Scan for the cell matching the given text and deliver its [X, Y] coordinate at center. 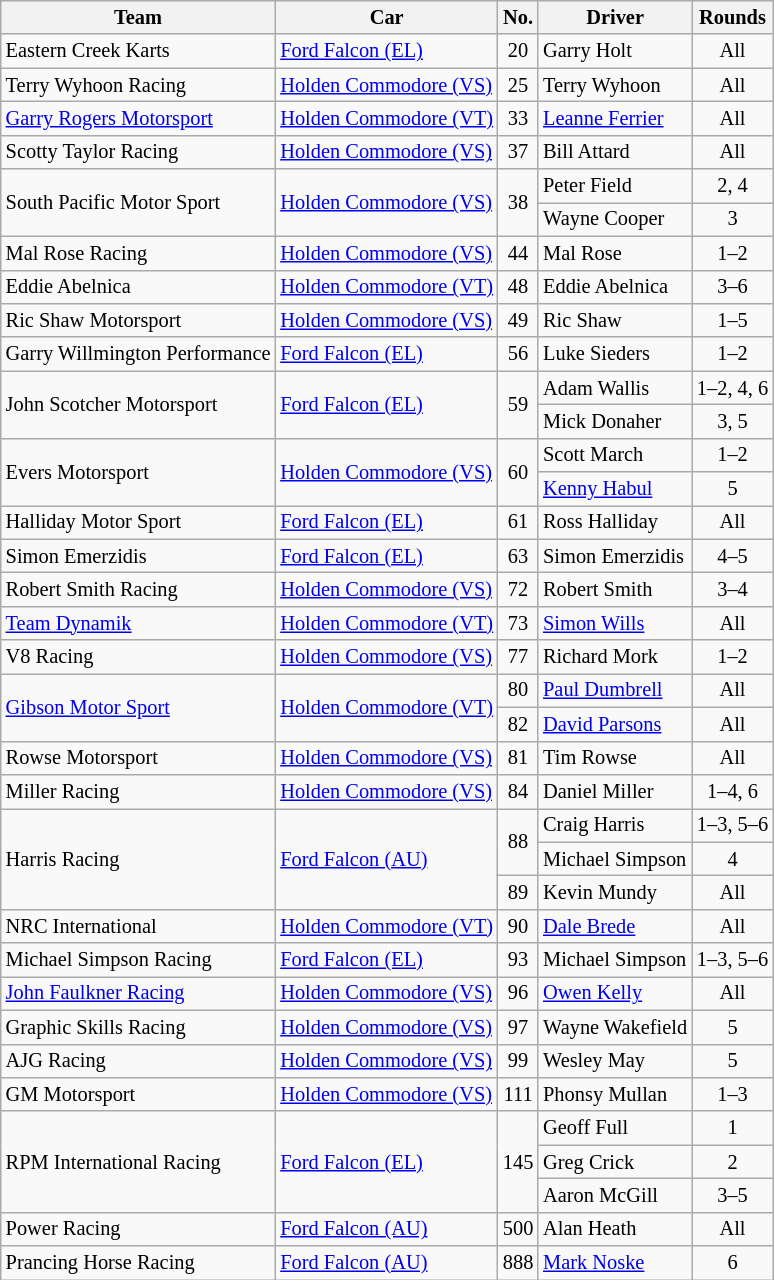
Owen Kelly [615, 993]
1 [732, 1128]
81 [518, 758]
Bill Attard [615, 152]
145 [518, 1162]
Terry Wyhoon Racing [138, 85]
Richard Mork [615, 657]
Halliday Motor Sport [138, 522]
John Scotcher Motorsport [138, 404]
Craig Harris [615, 825]
NRC International [138, 926]
Kevin Mundy [615, 892]
Wesley May [615, 1061]
25 [518, 85]
6 [732, 1263]
No. [518, 17]
Daniel Miller [615, 791]
33 [518, 118]
1–4, 6 [732, 791]
56 [518, 354]
2 [732, 1162]
Wayne Cooper [615, 219]
Luke Sieders [615, 354]
3 [732, 219]
Adam Wallis [615, 388]
1–3 [732, 1094]
South Pacific Motor Sport [138, 202]
Evers Motorsport [138, 472]
48 [518, 287]
90 [518, 926]
AJG Racing [138, 1061]
Dale Brede [615, 926]
Harris Racing [138, 858]
Phonsy Mullan [615, 1094]
Terry Wyhoon [615, 85]
Graphic Skills Racing [138, 1027]
David Parsons [615, 724]
88 [518, 842]
RPM International Racing [138, 1162]
Eastern Creek Karts [138, 51]
1–2, 4, 6 [732, 388]
Miller Racing [138, 791]
Mark Noske [615, 1263]
Power Racing [138, 1229]
82 [518, 724]
Team Dynamik [138, 623]
Ric Shaw Motorsport [138, 320]
Gibson Motor Sport [138, 706]
Garry Holt [615, 51]
Scott March [615, 455]
89 [518, 892]
111 [518, 1094]
Michael Simpson Racing [138, 960]
96 [518, 993]
Team [138, 17]
Geoff Full [615, 1128]
Tim Rowse [615, 758]
Driver [615, 17]
73 [518, 623]
77 [518, 657]
Mick Donaher [615, 421]
2, 4 [732, 186]
3–5 [732, 1195]
Simon Wills [615, 623]
37 [518, 152]
Garry Willmington Performance [138, 354]
93 [518, 960]
61 [518, 522]
Alan Heath [615, 1229]
80 [518, 690]
888 [518, 1263]
63 [518, 556]
Aaron McGill [615, 1195]
49 [518, 320]
Garry Rogers Motorsport [138, 118]
Wayne Wakefield [615, 1027]
Ross Halliday [615, 522]
4 [732, 859]
GM Motorsport [138, 1094]
Kenny Habul [615, 489]
3–6 [732, 287]
44 [518, 253]
3–4 [732, 589]
4–5 [732, 556]
Robert Smith Racing [138, 589]
Mal Rose [615, 253]
20 [518, 51]
72 [518, 589]
Peter Field [615, 186]
1–5 [732, 320]
Rounds [732, 17]
John Faulkner Racing [138, 993]
59 [518, 404]
3, 5 [732, 421]
60 [518, 472]
Robert Smith [615, 589]
Greg Crick [615, 1162]
97 [518, 1027]
Ric Shaw [615, 320]
Scotty Taylor Racing [138, 152]
Leanne Ferrier [615, 118]
Car [386, 17]
38 [518, 202]
V8 Racing [138, 657]
Prancing Horse Racing [138, 1263]
Mal Rose Racing [138, 253]
99 [518, 1061]
Rowse Motorsport [138, 758]
Paul Dumbrell [615, 690]
500 [518, 1229]
84 [518, 791]
